Return [x, y] of the center of cell containing provided text 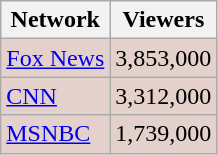
MSNBC [56, 134]
CNN [56, 96]
3,853,000 [164, 58]
1,739,000 [164, 134]
Network [56, 20]
Viewers [164, 20]
3,312,000 [164, 96]
Fox News [56, 58]
